Extract the [X, Y] coordinate from the center of the cell holding the provided text.  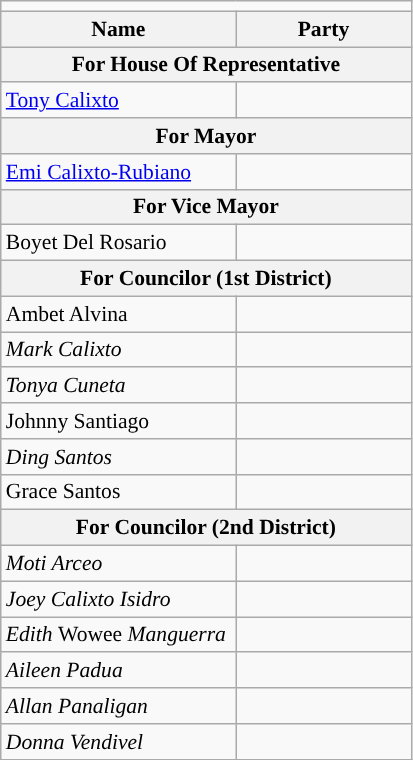
Grace Santos [118, 492]
Allan Panaligan [118, 706]
Ding Santos [118, 457]
Ambet Alvina [118, 314]
For Councilor (2nd District) [206, 528]
For House Of Representative [206, 65]
Donna Vendivel [118, 742]
Tonya Cuneta [118, 386]
Johnny Santiago [118, 421]
Name [118, 29]
Mark Calixto [118, 350]
Aileen Padua [118, 671]
Tony Calixto [118, 101]
For Mayor [206, 136]
Edith Wowee Manguerra [118, 635]
Moti Arceo [118, 564]
Boyet Del Rosario [118, 243]
Joey Calixto Isidro [118, 599]
For Vice Mayor [206, 207]
Emi Calixto-Rubiano [118, 172]
Party [324, 29]
For Councilor (1st District) [206, 279]
